Capture the cell that displays the provided text and extract its (x, y) central coordinate. 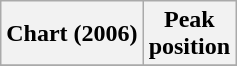
Chart (2006) (72, 34)
Peakposition (189, 34)
